Determine the (x, y) coordinate at the center of the cell enclosing the given text.  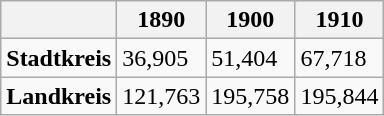
36,905 (162, 58)
1890 (162, 20)
1910 (340, 20)
195,758 (250, 96)
Landkreis (59, 96)
195,844 (340, 96)
Stadtkreis (59, 58)
1900 (250, 20)
121,763 (162, 96)
51,404 (250, 58)
67,718 (340, 58)
